Locate the cell with the specified text and output its (X, Y) center coordinate. 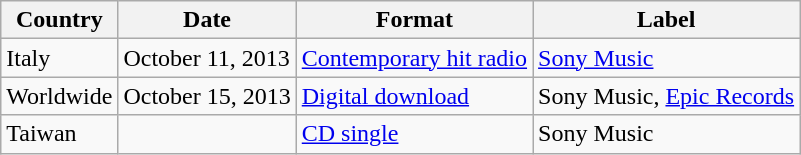
October 11, 2013 (207, 58)
October 15, 2013 (207, 96)
Label (666, 20)
Digital download (414, 96)
Contemporary hit radio (414, 58)
Sony Music, Epic Records (666, 96)
Taiwan (60, 134)
Italy (60, 58)
CD single (414, 134)
Worldwide (60, 96)
Format (414, 20)
Date (207, 20)
Country (60, 20)
